Identify which cell holds the provided text, then report its [x, y] central coordinate. 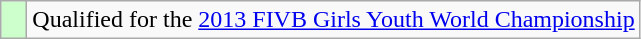
Qualified for the 2013 FIVB Girls Youth World Championship [334, 20]
